Detect which cell encompasses the target text, then output its [X, Y] center coordinate. 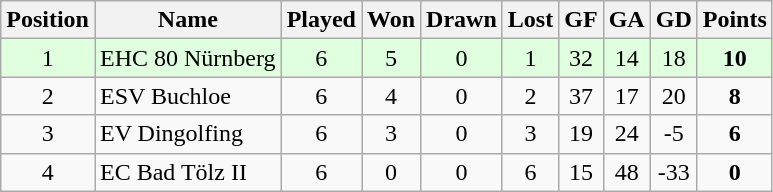
19 [581, 134]
10 [734, 58]
Points [734, 20]
20 [674, 96]
Position [48, 20]
5 [392, 58]
GF [581, 20]
GA [626, 20]
18 [674, 58]
15 [581, 172]
EHC 80 Nürnberg [188, 58]
Won [392, 20]
-5 [674, 134]
GD [674, 20]
32 [581, 58]
Name [188, 20]
17 [626, 96]
EV Dingolfing [188, 134]
Played [321, 20]
14 [626, 58]
48 [626, 172]
-33 [674, 172]
EC Bad Tölz II [188, 172]
Drawn [462, 20]
24 [626, 134]
Lost [530, 20]
8 [734, 96]
ESV Buchloe [188, 96]
37 [581, 96]
